Detect which cell encompasses the target text, then output its (X, Y) center coordinate. 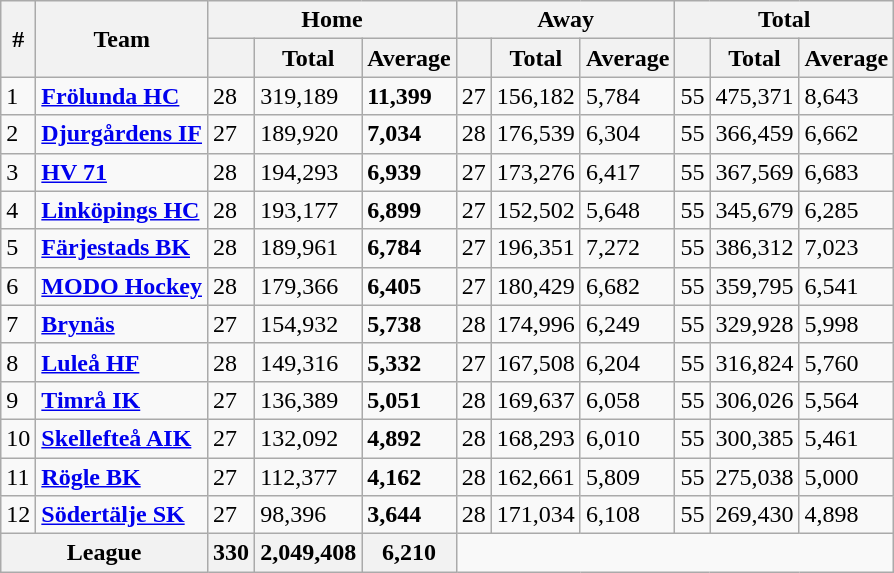
6,899 (410, 210)
Djurgårdens IF (122, 134)
132,092 (308, 438)
6,662 (846, 134)
Rögle BK (122, 477)
329,928 (754, 324)
6,541 (846, 286)
MODO Hockey (122, 286)
193,177 (308, 210)
9 (18, 400)
189,920 (308, 134)
11,399 (410, 96)
5,461 (846, 438)
171,034 (536, 515)
2 (18, 134)
Home (332, 20)
6,939 (410, 172)
6,405 (410, 286)
5,000 (846, 477)
174,996 (536, 324)
4,892 (410, 438)
152,502 (536, 210)
5,784 (628, 96)
173,276 (536, 172)
306,026 (754, 400)
316,824 (754, 362)
7,272 (628, 248)
179,366 (308, 286)
Away (566, 20)
4,898 (846, 515)
8 (18, 362)
366,459 (754, 134)
Frölunda HC (122, 96)
6,058 (628, 400)
194,293 (308, 172)
12 (18, 515)
4 (18, 210)
6,682 (628, 286)
6,285 (846, 210)
# (18, 39)
154,932 (308, 324)
6,010 (628, 438)
167,508 (536, 362)
168,293 (536, 438)
7,023 (846, 248)
6,210 (410, 553)
475,371 (754, 96)
Team (122, 39)
136,389 (308, 400)
11 (18, 477)
5 (18, 248)
156,182 (536, 96)
7 (18, 324)
169,637 (536, 400)
Skellefteå AIK (122, 438)
149,316 (308, 362)
6,683 (846, 172)
6,204 (628, 362)
189,961 (308, 248)
176,539 (536, 134)
Timrå IK (122, 400)
367,569 (754, 172)
Linköpings HC (122, 210)
3,644 (410, 515)
HV 71 (122, 172)
Brynäs (122, 324)
2,049,408 (308, 553)
5,648 (628, 210)
5,760 (846, 362)
386,312 (754, 248)
275,038 (754, 477)
359,795 (754, 286)
6,784 (410, 248)
330 (232, 553)
6,417 (628, 172)
5,051 (410, 400)
Södertälje SK (122, 515)
112,377 (308, 477)
Färjestads BK (122, 248)
1 (18, 96)
319,189 (308, 96)
6,304 (628, 134)
6,249 (628, 324)
300,385 (754, 438)
4,162 (410, 477)
5,809 (628, 477)
5,564 (846, 400)
6 (18, 286)
162,661 (536, 477)
196,351 (536, 248)
269,430 (754, 515)
345,679 (754, 210)
5,332 (410, 362)
98,396 (308, 515)
7,034 (410, 134)
5,998 (846, 324)
6,108 (628, 515)
5,738 (410, 324)
10 (18, 438)
Luleå HF (122, 362)
180,429 (536, 286)
3 (18, 172)
League (104, 553)
8,643 (846, 96)
